Search for the cell housing the specified text and yield its [X, Y] center coordinate. 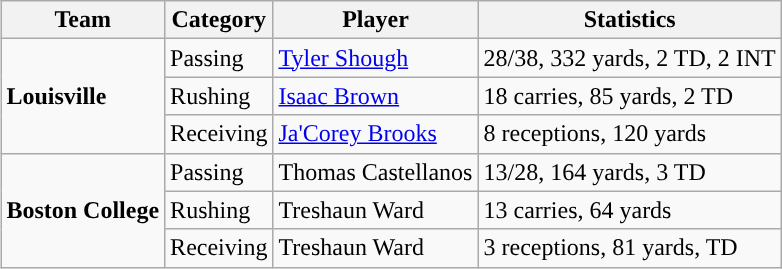
Thomas Castellanos [376, 172]
Team [83, 20]
Louisville [83, 96]
Category [219, 20]
3 receptions, 81 yards, TD [630, 248]
Boston College [83, 210]
Ja'Corey Brooks [376, 134]
Player [376, 20]
18 carries, 85 yards, 2 TD [630, 96]
Tyler Shough [376, 58]
28/38, 332 yards, 2 TD, 2 INT [630, 58]
Isaac Brown [376, 96]
8 receptions, 120 yards [630, 134]
Statistics [630, 20]
13/28, 164 yards, 3 TD [630, 172]
13 carries, 64 yards [630, 210]
